Locate the cell with the specified text and output its [x, y] center coordinate. 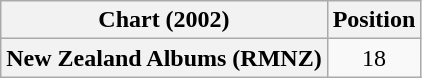
Position [374, 20]
18 [374, 58]
New Zealand Albums (RMNZ) [164, 58]
Chart (2002) [164, 20]
